Determine the [X, Y] coordinate at the center of the cell enclosing the given text.  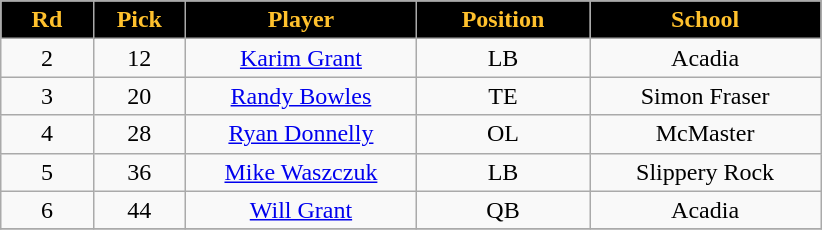
TE [502, 96]
McMaster [706, 134]
4 [47, 134]
3 [47, 96]
12 [139, 58]
28 [139, 134]
School [706, 20]
Simon Fraser [706, 96]
QB [502, 210]
Ryan Donnelly [300, 134]
Mike Waszczuk [300, 172]
20 [139, 96]
Rd [47, 20]
Slippery Rock [706, 172]
Randy Bowles [300, 96]
Position [502, 20]
Player [300, 20]
5 [47, 172]
Karim Grant [300, 58]
Pick [139, 20]
6 [47, 210]
2 [47, 58]
Will Grant [300, 210]
36 [139, 172]
OL [502, 134]
44 [139, 210]
